Return the (X, Y) coordinate for the center point of the cell that contains the specified text.  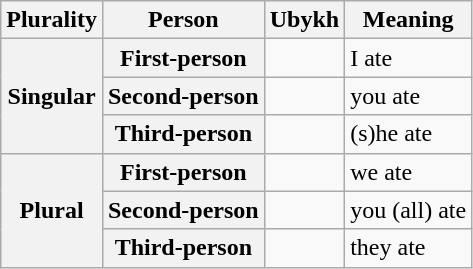
Plural (52, 210)
they ate (408, 248)
you (all) ate (408, 210)
Person (183, 20)
you ate (408, 96)
Singular (52, 96)
Plurality (52, 20)
we ate (408, 172)
I ate (408, 58)
(s)he ate (408, 134)
Meaning (408, 20)
Ubykh (304, 20)
